Detect which cell encompasses the target text, then output its (X, Y) center coordinate. 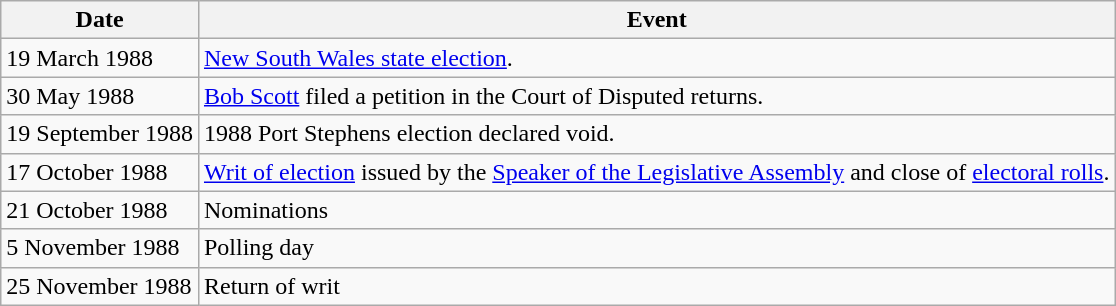
1988 Port Stephens election declared void. (656, 134)
19 March 1988 (100, 58)
Event (656, 20)
30 May 1988 (100, 96)
25 November 1988 (100, 286)
Return of writ (656, 286)
Date (100, 20)
Nominations (656, 210)
Polling day (656, 248)
19 September 1988 (100, 134)
Bob Scott filed a petition in the Court of Disputed returns. (656, 96)
5 November 1988 (100, 248)
17 October 1988 (100, 172)
New South Wales state election. (656, 58)
21 October 1988 (100, 210)
Writ of election issued by the Speaker of the Legislative Assembly and close of electoral rolls. (656, 172)
